Determine the (x, y) coordinate at the center of the cell enclosing the given text.  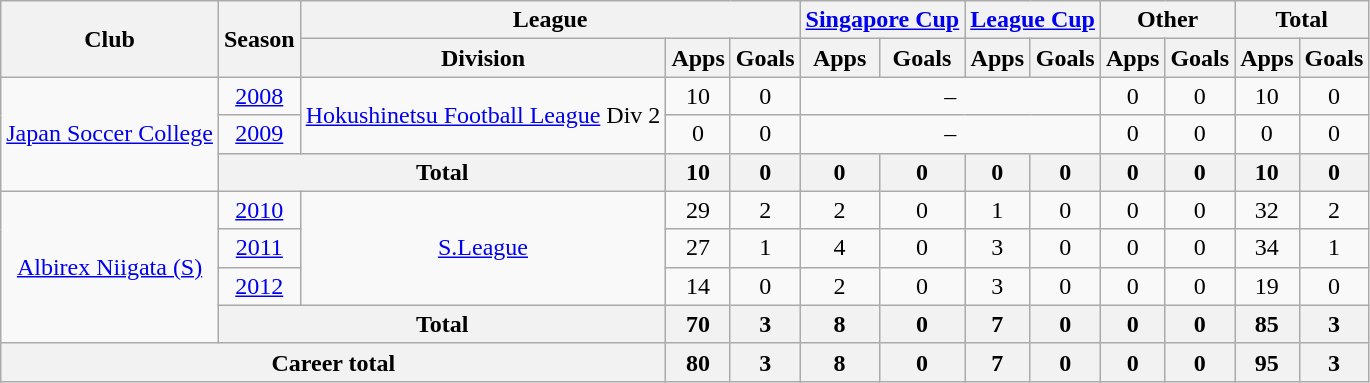
70 (698, 324)
2012 (259, 286)
95 (1267, 362)
29 (698, 210)
League Cup (1033, 20)
85 (1267, 324)
Other (1167, 20)
34 (1267, 248)
Albirex Niigata (S) (110, 267)
Singapore Cup (882, 20)
Division (483, 58)
2010 (259, 210)
2011 (259, 248)
Season (259, 39)
Club (110, 39)
2009 (259, 134)
Japan Soccer College (110, 134)
League (550, 20)
32 (1267, 210)
19 (1267, 286)
4 (840, 248)
S.League (483, 248)
27 (698, 248)
2008 (259, 96)
14 (698, 286)
Career total (334, 362)
Hokushinetsu Football League Div 2 (483, 115)
80 (698, 362)
